Find where the given text appears and provide that cell's center as (X, Y) coordinate. 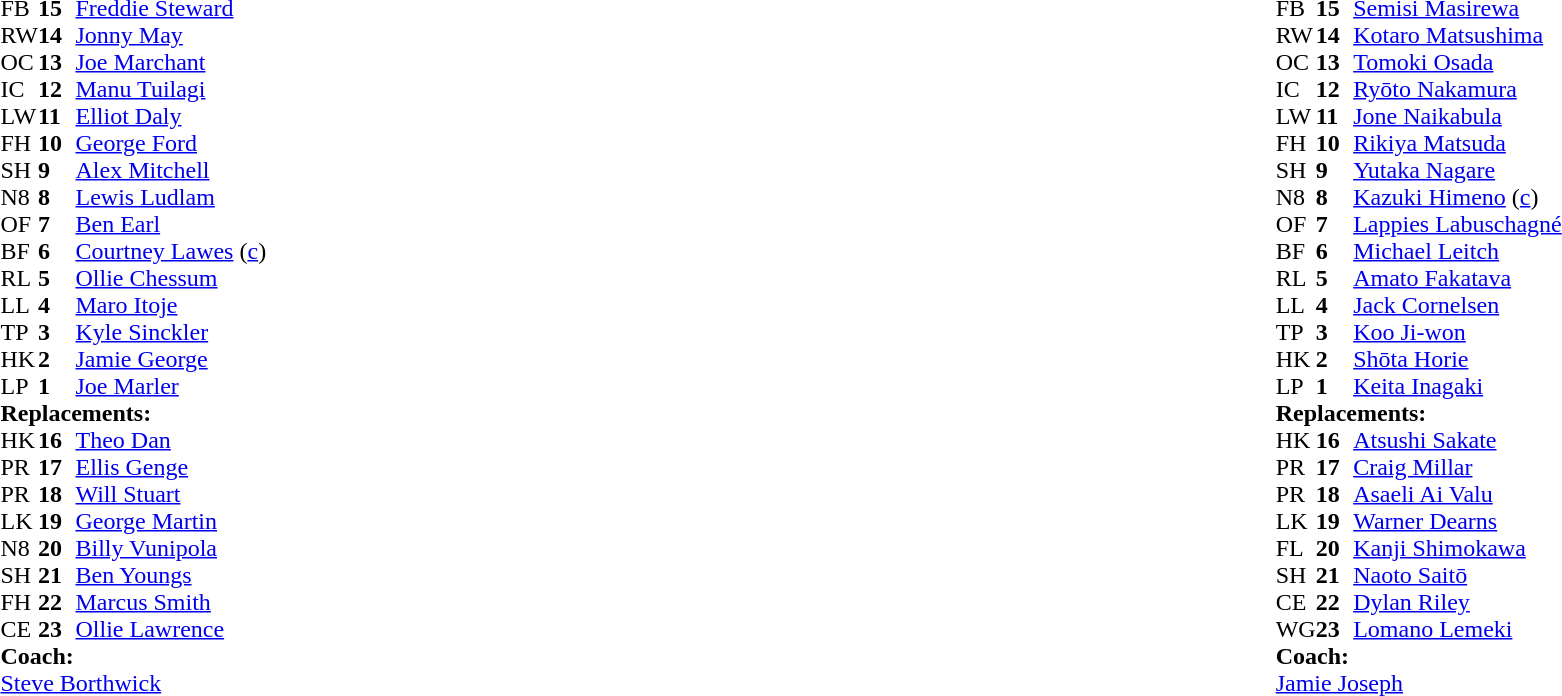
Ollie Lawrence (172, 630)
Theo Dan (172, 440)
Alex Mitchell (172, 170)
Jonny May (172, 36)
Jone Naikabula (1458, 116)
Lomano Lemeki (1458, 630)
Will Stuart (172, 494)
Rikiya Matsuda (1458, 144)
George Ford (172, 144)
Kyle Sinckler (172, 332)
Jamie George (172, 360)
Billy Vunipola (172, 548)
Koo Ji-won (1458, 332)
Amato Fakatava (1458, 278)
Joe Marler (172, 386)
Joe Marchant (172, 62)
Atsushi Sakate (1458, 440)
Maro Itoje (172, 306)
WG (1296, 630)
Courtney Lawes (c) (172, 252)
Naoto Saitō (1458, 576)
FL (1296, 548)
Marcus Smith (172, 602)
Asaeli Ai Valu (1458, 494)
Ben Earl (172, 224)
Yutaka Nagare (1458, 170)
Ben Youngs (172, 576)
Tomoki Osada (1458, 62)
Keita Inagaki (1458, 386)
Manu Tuilagi (172, 90)
George Martin (172, 522)
Ellis Genge (172, 468)
Jack Cornelsen (1458, 306)
Kanji Shimokawa (1458, 548)
Elliot Daly (172, 116)
Shōta Horie (1458, 360)
Ollie Chessum (172, 278)
Kazuki Himeno (c) (1458, 198)
Lewis Ludlam (172, 198)
Lappies Labuschagné (1458, 224)
Craig Millar (1458, 468)
Ryōto Nakamura (1458, 90)
Kotaro Matsushima (1458, 36)
Dylan Riley (1458, 602)
Michael Leitch (1458, 252)
Warner Dearns (1458, 522)
